Locate the cell with the specified text and output its [x, y] center coordinate. 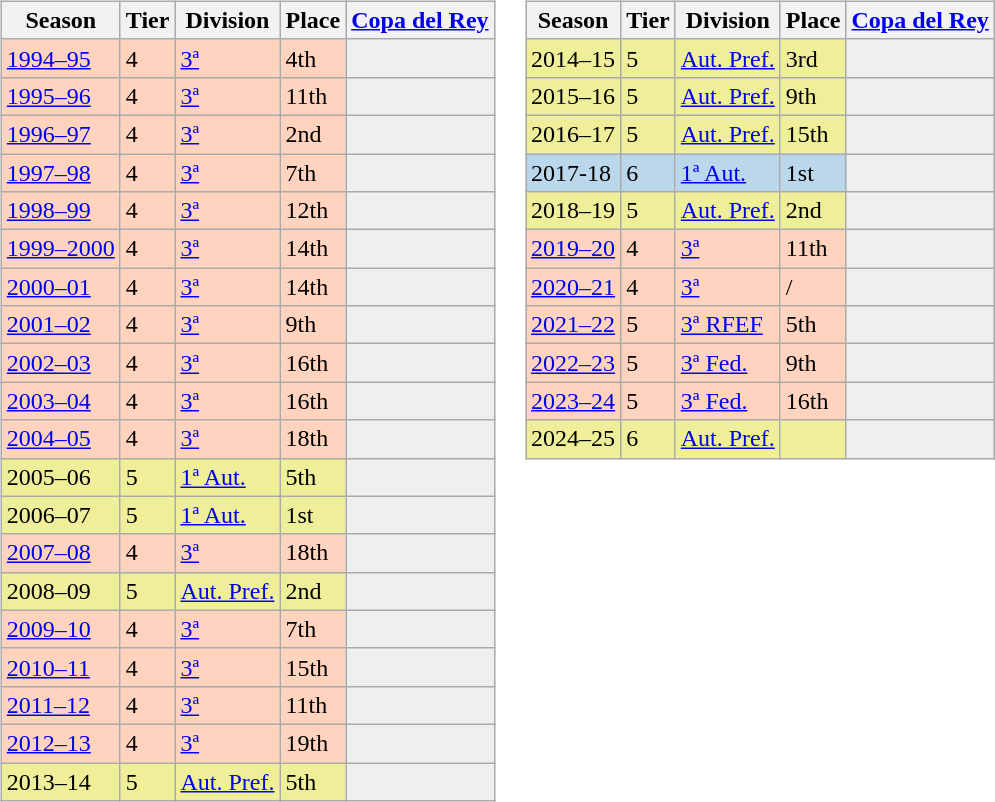
2001–02 [60, 325]
2023–24 [574, 401]
2003–04 [60, 401]
1999–2000 [60, 249]
2009–10 [60, 629]
2020–21 [574, 287]
1994–95 [60, 58]
2007–08 [60, 553]
19th [313, 743]
4th [313, 58]
2021–22 [574, 325]
2002–03 [60, 363]
2006–07 [60, 515]
1996–97 [60, 134]
12th [313, 211]
2022–23 [574, 363]
/ [813, 287]
2004–05 [60, 439]
2015–16 [574, 96]
3rd [813, 58]
2018–19 [574, 211]
2019–20 [574, 249]
2000–01 [60, 287]
2013–14 [60, 781]
1997–98 [60, 173]
1995–96 [60, 96]
1998–99 [60, 211]
2024–25 [574, 439]
2008–09 [60, 591]
2017-18 [574, 173]
2005–06 [60, 477]
2011–12 [60, 705]
3ª RFEF [728, 325]
2010–11 [60, 667]
2012–13 [60, 743]
2014–15 [574, 58]
2016–17 [574, 134]
